Locate the cell with the specified text and output its (X, Y) center coordinate. 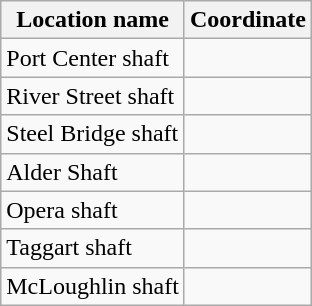
River Street shaft (93, 96)
Taggart shaft (93, 248)
Location name (93, 20)
McLoughlin shaft (93, 286)
Steel Bridge shaft (93, 134)
Alder Shaft (93, 172)
Coordinate (248, 20)
Opera shaft (93, 210)
Port Center shaft (93, 58)
